Search for the cell housing the specified text and yield its (X, Y) center coordinate. 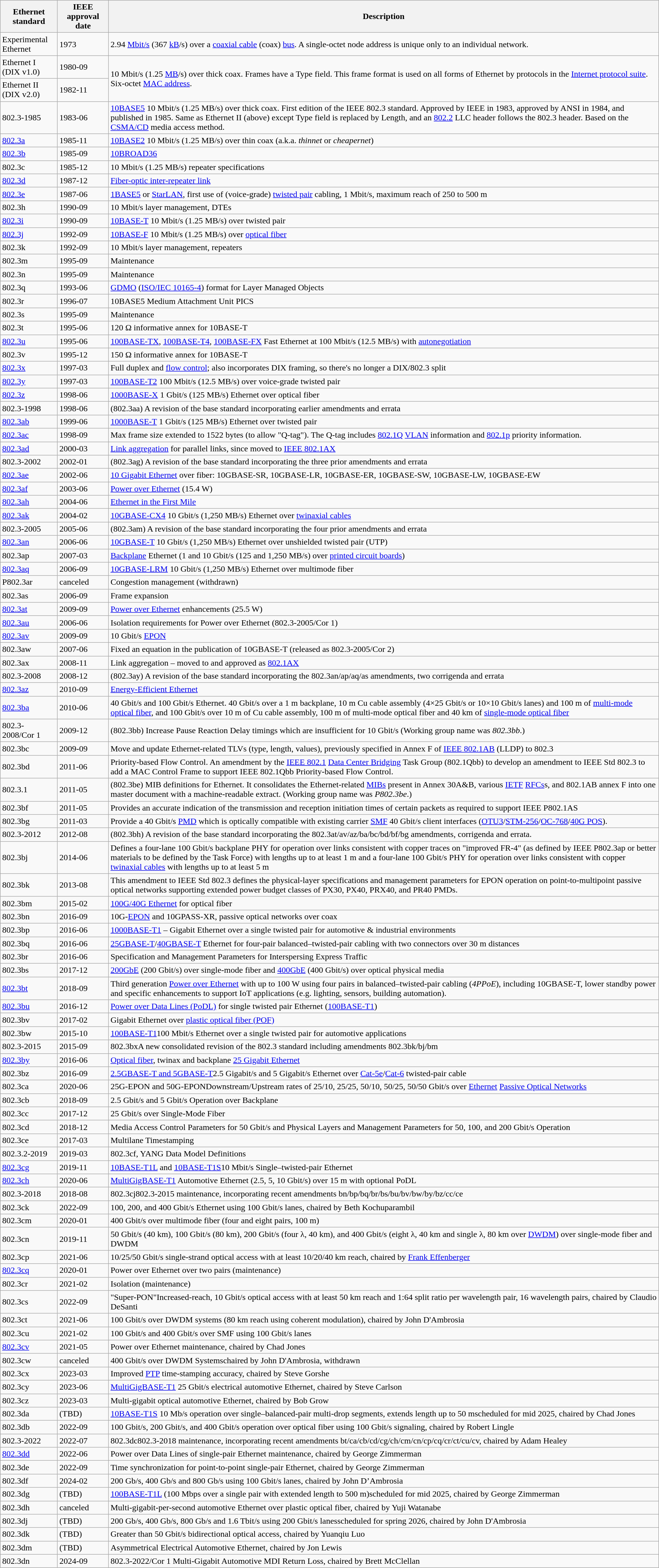
802.3dm (29, 1548)
Energy-Efficient Ethernet (384, 690)
802.3z (29, 395)
2002-06 (83, 475)
802.3cm (29, 1221)
100BASE-T2 100 Mbit/s (12.5 MB/s) over voice-grade twisted pair (384, 381)
(802.3ag) A revision of the base standard incorporating the three prior amendments and errata (384, 462)
802.3bu (29, 1007)
2009-12 (83, 730)
2007-03 (83, 556)
802.3cx (29, 1373)
802.3.1 (29, 789)
10BASE-T 10 Mbit/s (1.25 MB/s) over twisted pair (384, 221)
2015-02 (83, 903)
10BASE2 10 Mbit/s (1.25 MB/s) over thin coax (a.k.a. thinnet or cheapernet) (384, 140)
10BASE5 Medium Attachment Unit PICS (384, 301)
25GBASE-T/40GBASE-T Ethernet for four-pair balanced–twisted-pair cabling with two connectors over 30 m distances (384, 943)
802.3x (29, 368)
802.3db (29, 1427)
802.3i (29, 221)
10BASE-T1L and 10BASE-T1S10 Mbit/s Single–twisted-pair Ethernet (384, 1167)
802.3dn (29, 1561)
2004-06 (83, 502)
Isolation (maintenance) (384, 1284)
802.3a (29, 140)
Greater than 50 Gbit/s bidirectional optical access, chaired by Yuanqiu Luo (384, 1534)
Specification and Management Parameters for Interspersing Express Traffic (384, 957)
802.3aw (29, 649)
802.3bm (29, 903)
Improved PTP time-stamping accuracy, chaired by Steve Gorshe (384, 1373)
802.3df (29, 1481)
1996-07 (83, 301)
10GBASE-T 10 Gbit/s (1,250 MB/s) Ethernet over unshielded twisted pair (UTP) (384, 542)
802.3cb (29, 1100)
802.3bg (29, 821)
Asymmetrical Electrical Automotive Ethernet, chaired by Jon Lewis (384, 1548)
802.3c (29, 167)
GDMO (ISO/IEC 10165-4) format for Layer Managed Objects (384, 288)
802.3k (29, 248)
802.3dj (29, 1521)
Power over Ethernet (15.4 W) (384, 489)
802.3cv (29, 1347)
10GBASE-CX4 10 Gbit/s (1,250 MB/s) Ethernet over twinaxial cables (384, 515)
802.3b (29, 154)
802.3-2018 (29, 1194)
802.3-2008 (29, 676)
802.3e (29, 194)
200GbE (200 Gbit/s) over single-mode fiber and 400GbE (400 Gbit/s) over optical physical media (384, 970)
1000BASE-T 1 Gbit/s (125 MB/s) Ethernet over twisted pair (384, 421)
802.3br (29, 957)
802.3m (29, 261)
2010-09 (83, 690)
802.3ah (29, 502)
Power over Data Lines of single-pair Ethernet maintenance, chaired by George Zimmerman (384, 1454)
802.3cc (29, 1113)
802.3dk (29, 1534)
1995-12 (83, 355)
802.3d (29, 180)
MultiGigBASE-T1 25 Gbit/s electrical automotive Ethernet, chaired by Steve Carlson (384, 1387)
2.5GBASE-T and 5GBASE-T2.5 Gigabit/s and 5 Gigabit/s Ethernet over Cat-5e/Cat-6 twisted-pair cable (384, 1073)
1BASE5 or StarLAN, first use of (voice-grade) twisted pair cabling, 1 Mbit/s, maximum reach of 250 to 500 m (384, 194)
Ethernet in the First Mile (384, 502)
2004-02 (83, 515)
Provide a 40 Gbit/s PMD which is optically compatible with existing carrier SMF 40 Gbit/s client interfaces (OTU3/STM-256/OC-768/40G POS). (384, 821)
802.3bq (29, 943)
802.3cg (29, 1167)
Multi-gigabit optical automotive Ethernet, chaired by Bob Grow (384, 1401)
802.3-2005 (29, 529)
2018-12 (83, 1127)
802.3bxA new consolidated revision of the 802.3 standard including amendments 802.3bk/bj/bm (384, 1047)
100 Gbit/s over DWDM systems (80 km reach using coherent modulation), chaired by John D'Ambrosia (384, 1320)
Multilane Timestamping (384, 1140)
100, 200, and 400 Gbit/s Ethernet using 100 Gbit/s lanes, chaired by Beth Kochuparambil (384, 1207)
ExperimentalEthernet (29, 44)
2022-06 (83, 1454)
10BASE-T1S 10 Mb/s operation over single–balanced-pair multi-drop segments, extends length up to 50 mscheduled for mid 2025, chaired by Chad Jones (384, 1414)
100 Gbit/s, 200 Gbit/s, and 400 Gbit/s operation over optical fiber using 100 Gbit/s signaling, chaired by Robert Lingle (384, 1427)
P802.3ar (29, 582)
802.3ba (29, 708)
802.3da (29, 1414)
Power over Ethernet enhancements (25.5 W) (384, 609)
Ethernet I(DIX v1.0) (29, 67)
1985-12 (83, 167)
802.3an (29, 542)
802.3.2-2019 (29, 1154)
802.3ab (29, 421)
Media Access Control Parameters for 50 Gbit/s and Physical Layers and Management Parameters for 50, 100, and 200 Gbit/s Operation (384, 1127)
200 Gb/s, 400 Gb/s, 800 Gb/s and 1.6 Tbit/s using 200 Gbit/s lanesscheduled for spring 2026, chaired by John D'Ambrosia (384, 1521)
802.3-1985 (29, 118)
802.3de (29, 1467)
Max frame size extended to 1522 bytes (to allow "Q-tag"). The Q-tag includes 802.1Q VLAN information and 802.1p priority information. (384, 435)
802.3bd (29, 767)
802.3bn (29, 916)
IEEE approval date (83, 17)
1983-06 (83, 118)
2012-08 (83, 834)
400 Gbit/s over multimode fiber (four and eight pairs, 100 m) (384, 1221)
1998-09 (83, 435)
10 Gigabit Ethernet over fiber: 10GBASE-SR, 10GBASE-LR, 10GBASE-ER, 10GBASE-SW, 10GBASE-LW, 10GBASE-EW (384, 475)
802.3y (29, 381)
2024-02 (83, 1481)
(802.3am) A revision of the base standard incorporating the four prior amendments and errata (384, 529)
Power over Ethernet maintenance, chaired by Chad Jones (384, 1347)
1987-12 (83, 180)
802.3ac (29, 435)
2011-03 (83, 821)
802.3ch (29, 1181)
Congestion management (withdrawn) (384, 582)
Provides an accurate indication of the transmission and reception initiation times of certain packets as required to support IEEE P802.1AS (384, 808)
802.3aq (29, 569)
802.3cj802.3-2015 maintenance, incorporating recent amendments bn/bp/bq/br/bs/bu/bv/bw/by/bz/cc/ce (384, 1194)
802.3cq (29, 1270)
802.3as (29, 596)
1985-09 (83, 154)
25G-EPON and 50G-EPONDownstream/Upstream rates of 25/10, 25/25, 50/10, 50/25, 50/50 Gbit/s over Ethernet Passive Optical Networks (384, 1087)
802.3cw (29, 1360)
200 Gb/s, 400 Gb/s and 800 Gb/s using 100 Gbit/s lanes, chaired by John D’Ambrosia (384, 1481)
1973 (83, 44)
802.3by (29, 1060)
802.3bv (29, 1020)
2015-10 (83, 1033)
802.3bj (29, 857)
10 Gbit/s EPON (384, 636)
Fiber-optic inter-repeater link (384, 180)
(802.3bh) A revision of the base standard incorporating the 802.3at/av/az/ba/bc/bd/bf/bg amendments, corrigenda and errata. (384, 834)
802.3cd (29, 1127)
1000BASE-X 1 Gbit/s (125 MB/s) Ethernet over optical fiber (384, 395)
802.3n (29, 274)
2005-06 (83, 529)
802.3-2022 (29, 1441)
2000-03 (83, 449)
2007-06 (83, 649)
802.3cu (29, 1333)
1985-11 (83, 140)
802.3-2002 (29, 462)
802.3ct (29, 1320)
Gigabit Ethernet over plastic optical fiber (POF) (384, 1020)
Description (384, 17)
Full duplex and flow control; also incorporates DIX framing, so there's no longer a DIX/802.3 split (384, 368)
(802.3ay) A revision of the base standard incorporating the 802.3an/ap/aq/as amendments, two corrigenda and errata (384, 676)
802.3j (29, 234)
802.3u (29, 341)
802.3s (29, 315)
802.3-2022/Cor 1 Multi-Gigabit Automotive MDI Return Loss, chaired by Brett McClellan (384, 1561)
2016-12 (83, 1007)
802.3at (29, 609)
100 Gbit/s and 400 Gbit/s over SMF using 100 Gbit/s lanes (384, 1333)
802.3dg (29, 1494)
(802.3bb) Increase Pause Reaction Delay timings which are insufficient for 10 Gbit/s (Working group name was 802.3bb.) (384, 730)
Move and update Ethernet-related TLVs (type, length, values), previously specified in Annex F of IEEE 802.1AB (LLDP) to 802.3 (384, 749)
802.3t (29, 328)
10 Mbit/s layer management, DTEs (384, 207)
10/25/50 Gbit/s single-strand optical access with at least 10/20/40 km reach, chaired by Frank Effenberger (384, 1257)
Ethernet II(DIX v2.0) (29, 90)
802.3ax (29, 662)
Frame expansion (384, 596)
2002-01 (83, 462)
Optical fiber, twinax and backplane 25 Gigabit Ethernet (384, 1060)
802.3h (29, 207)
802.3au (29, 622)
Power over Ethernet over two pairs (maintenance) (384, 1270)
802.3ck (29, 1207)
802.3bk (29, 885)
2017-02 (83, 1020)
802.3bs (29, 970)
2018-08 (83, 1194)
(802.3aa) A revision of the base standard incorporating earlier amendments and errata (384, 408)
Link aggregation for parallel links, since moved to IEEE 802.1AX (384, 449)
Multi-gigabit-per-second automotive Ethernet over plastic optical fiber, chaired by Yuji Watanabe (384, 1507)
2.5 Gbit/s and 5 Gbit/s Operation over Backplane (384, 1100)
MultiGigBASE-T1 Automotive Ethernet (2.5, 5, 10 Gbit/s) over 15 m with optional PoDL (384, 1181)
2008-12 (83, 676)
802.3cs (29, 1302)
1999-06 (83, 421)
1980-09 (83, 67)
Ethernet standard (29, 17)
802.3ad (29, 449)
802.3cf, YANG Data Model Definitions (384, 1154)
1987-06 (83, 194)
802.3ak (29, 515)
2023-06 (83, 1387)
10BROAD36 (384, 154)
1000BASE-T1 – Gigabit Ethernet over a single twisted pair for automotive & industrial environments (384, 930)
150 Ω informative annex for 10BASE-T (384, 355)
802.3dc802.3-2018 maintenance, incorporating recent amendments bt/ca/cb/cd/cg/ch/cm/cn/cp/cq/cr/ct/cu/cv, chaired by Adam Healey (384, 1441)
802.3ae (29, 475)
10G-EPON and 10GPASS-XR, passive optical networks over coax (384, 916)
802.3bf (29, 808)
100BASE-T1L (100 Mbps over a single pair with extended length to 500 m)scheduled for mid 2025, chaired by George Zimmerman (384, 1494)
2008-11 (83, 662)
10BASE-F 10 Mbit/s (1.25 MB/s) over optical fiber (384, 234)
802.3bp (29, 930)
2010-06 (83, 708)
2.94 Mbit/s (367 kB/s) over a coaxial cable (coax) bus. A single-octet node address is unique only to an individual network. (384, 44)
802.3dh (29, 1507)
2011-06 (83, 767)
802.3r (29, 301)
100BASE-T1100 Mbit/s Ethernet over a single twisted pair for automotive applications (384, 1033)
2022-07 (83, 1441)
10 Mbit/s layer management, repeaters (384, 248)
Fixed an equation in the publication of 10GBASE-T (released as 802.3-2005/Cor 2) (384, 649)
25 Gbit/s over Single-Mode Fiber (384, 1113)
10 Mbit/s (1.25 MB/s) repeater specifications (384, 167)
120 Ω informative annex for 10BASE-T (384, 328)
100BASE-TX, 100BASE-T4, 100BASE-FX Fast Ethernet at 100 Mbit/s (12.5 MB/s) with autonegotiation (384, 341)
802.3q (29, 288)
802.3v (29, 355)
Isolation requirements for Power over Ethernet (802.3-2005/Cor 1) (384, 622)
2015-09 (83, 1047)
Backplane Ethernet (1 and 10 Gbit/s (125 and 1,250 MB/s) over printed circuit boards) (384, 556)
802.3cy (29, 1387)
802.3cn (29, 1239)
2014-06 (83, 857)
802.3av (29, 636)
802.3cz (29, 1401)
Power over Data Lines (PoDL) for single twisted pair Ethernet (100BASE-T1) (384, 1007)
2024-09 (83, 1561)
802.3az (29, 690)
802.3cp (29, 1257)
1982-11 (83, 90)
2021-05 (83, 1347)
2003-06 (83, 489)
802.3-2008/Cor 1 (29, 730)
802.3bz (29, 1073)
802.3-2015 (29, 1047)
802.3bt (29, 989)
Time synchronization for point-to-point single-pair Ethernet, chaired by George Zimmerman (384, 1467)
2013-08 (83, 885)
100G/40G Ethernet for optical fiber (384, 903)
1993-06 (83, 288)
802.3-1998 (29, 408)
802.3ce (29, 1140)
802.3ca (29, 1087)
802.3ap (29, 556)
2019-03 (83, 1154)
802.3cr (29, 1284)
802.3dd (29, 1454)
Link aggregation – moved to and approved as 802.1AX (384, 662)
400 Gbit/s over DWDM Systemschaired by John D'Ambrosia, withdrawn (384, 1360)
2017-03 (83, 1140)
802.3-2012 (29, 834)
802.3bw (29, 1033)
10GBASE-LRM 10 Gbit/s (1,250 MB/s) Ethernet over multimode fiber (384, 569)
802.3af (29, 489)
802.3bc (29, 749)
